Provide the [x, y] coordinate of the cell's center where the given text is located.  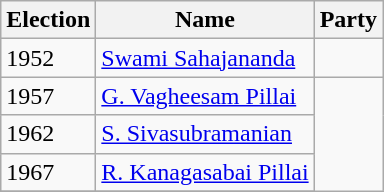
Party [348, 20]
R. Kanagasabai Pillai [205, 172]
G. Vagheesam Pillai [205, 96]
Election [48, 20]
1952 [48, 58]
Name [205, 20]
1967 [48, 172]
1957 [48, 96]
S. Sivasubramanian [205, 134]
Swami Sahajananda [205, 58]
1962 [48, 134]
